Pinpoint the cell where the given text exists, returning its (X, Y) midpoint coordinate. 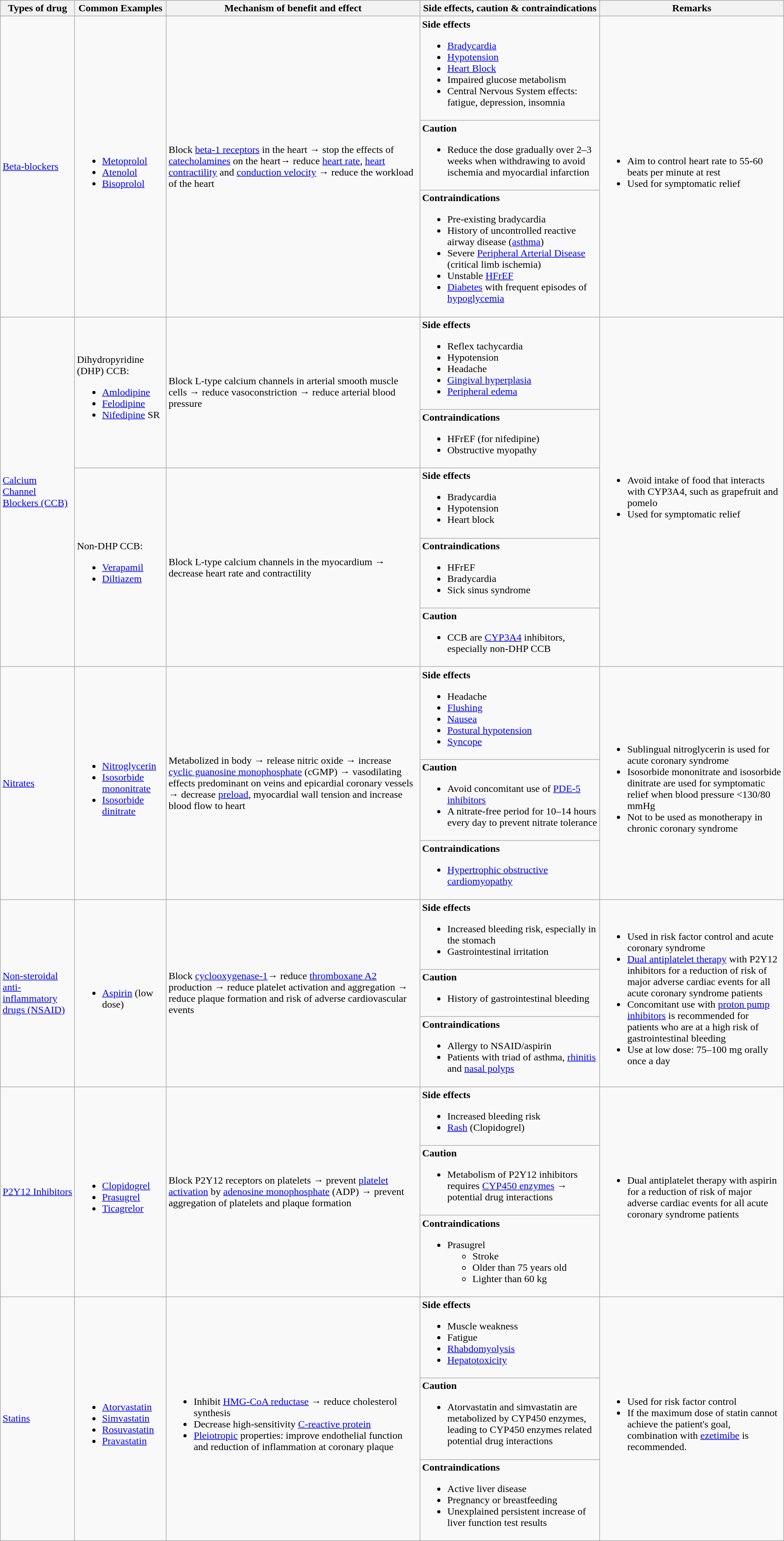
ClopidogrelPrasugrelTicagrelor (121, 1192)
Statins (38, 1419)
CautionMetabolism of P2Y12 inhibitors requires CYP450 enzymes → potential drug interactions (510, 1181)
Side effectsReflex tachycardiaHypotensionHeadacheGingival hyperplasiaPeripheral edema (510, 363)
ContraindicationsHFrEFBradycardiaSick sinus syndrome (510, 573)
Non-DHP CCB:VerapamilDiltiazem (121, 567)
ContraindicationsHypertrophic obstructive cardiomyopathy (510, 870)
Types of drug (38, 8)
ContraindicationsActive liver diseasePregnancy or breastfeedingUnexplained persistent increase of liver function test results (510, 1500)
MetoprololAtenololBisoprolol (121, 167)
Block L-type calcium channels in arterial smooth muscle cells → reduce vasoconstriction → reduce arterial blood pressure (293, 392)
Side effectsIncreased bleeding risk, especially in the stomachGastrointestinal irritation (510, 934)
Used for risk factor controlIf the maximum dose of statin cannot achieve the patient's goal, combination with ezetimibe is recommended. (692, 1419)
Side effects, caution & contraindications (510, 8)
CautionAvoid concomitant use of PDE-5 inhibitorsA nitrate-free period for 10–14 hours every day to prevent nitrate tolerance (510, 800)
Side effectsBradycardiaHypotensionHeart block (510, 503)
Dihydropyridine (DHP) CCB:AmlodipineFelodipineNifedipine SR (121, 392)
Calcium Channel Blockers (CCB) (38, 492)
Avoid intake of food that interacts with CYP3A4, such as grapefruit and pomeloUsed for symptomatic relief (692, 492)
Side effectsBradycardiaHypotensionHeart BlockImpaired glucose metabolismCentral Nervous System effects: fatigue, depression, insomnia (510, 68)
NitroglycerinIsosorbide mononitrateIsosorbide dinitrate (121, 783)
Common Examples (121, 8)
Block L-type calcium channels in the myocardium → decrease heart rate and contractility (293, 567)
Non-steroidalanti-inflammatory drugs (NSAID) (38, 993)
Aim to control heart rate to 55-60 beats per minute at restUsed for symptomatic relief (692, 167)
ContraindicationsPrasugrelStrokeOlder than 75 years oldLighter than 60 kg (510, 1256)
P2Y12 Inhibitors (38, 1192)
Side effectsHeadacheFlushingNauseaPostural hypotensionSyncope (510, 713)
Side effectsMuscle weaknessFatigueRhabdomyolysisHepatotoxicity (510, 1337)
Side effectsIncreased bleeding riskRash (Clopidogrel) (510, 1116)
ContraindicationsAllergy to NSAID/aspirinPatients with triad of asthma, rhinitis and nasal polyps (510, 1052)
AtorvastatinSimvastatinRosuvastatinPravastatin (121, 1419)
Beta-blockers (38, 167)
CautionReduce the dose gradually over 2–3 weeks when withdrawing to avoid ischemia and myocardial infarction (510, 155)
Mechanism of benefit and effect (293, 8)
ContraindicationsHFrEF (for nifedipine)Obstructive myopathy (510, 439)
CautionAtorvastatin and simvastatin are metabolized by CYP450 enzymes, leading to CYP450 enzymes related potential drug interactions (510, 1419)
Nitrates (38, 783)
Dual antiplatelet therapy with aspirin for a reduction of risk of major adverse cardiac events for all acute coronary syndrome patients (692, 1192)
Aspirin (low dose) (121, 993)
Remarks (692, 8)
CautionHistory of gastrointestinal bleeding (510, 993)
CautionCCB are CYP3A4 inhibitors, especially non-DHP CCB (510, 637)
